Extract the [X, Y] coordinate from the center of the cell holding the provided text.  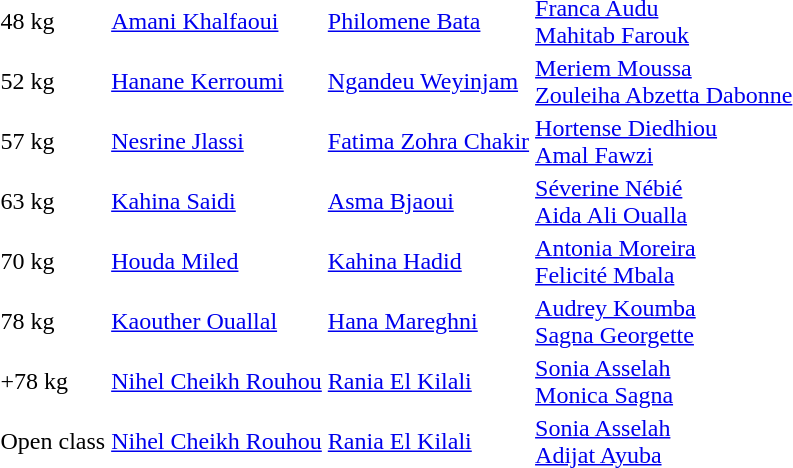
Ngandeu Weyinjam [428, 82]
Fatima Zohra Chakir [428, 142]
Hana Mareghni [428, 322]
Nihel Cheikh Rouhou [217, 382]
Houda Miled [217, 262]
Nesrine Jlassi [217, 142]
Asma Bjaoui [428, 202]
Kaouther Ouallal [217, 322]
Kahina Hadid [428, 262]
Kahina Saidi [217, 202]
Hanane Kerroumi [217, 82]
Rania El Kilali [428, 382]
